Extract the (x, y) coordinate from the center of the cell holding the provided text.  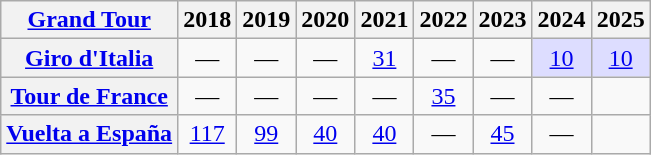
31 (384, 58)
2025 (620, 20)
35 (444, 96)
2022 (444, 20)
2020 (326, 20)
Grand Tour (90, 20)
Giro d'Italia (90, 58)
117 (208, 134)
2018 (208, 20)
2024 (562, 20)
2021 (384, 20)
2023 (502, 20)
2019 (266, 20)
Tour de France (90, 96)
99 (266, 134)
45 (502, 134)
Vuelta a España (90, 134)
